From the cell containing the given text, extract its center point as (X, Y) coordinate. 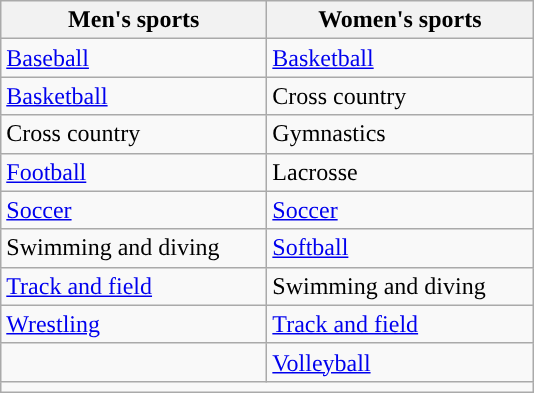
Lacrosse (400, 172)
Men's sports (134, 20)
Women's sports (400, 20)
Softball (400, 248)
Baseball (134, 58)
Volleyball (400, 362)
Football (134, 172)
Gymnastics (400, 134)
Wrestling (134, 324)
